Extract the (x, y) coordinate from the center of the cell holding the provided text.  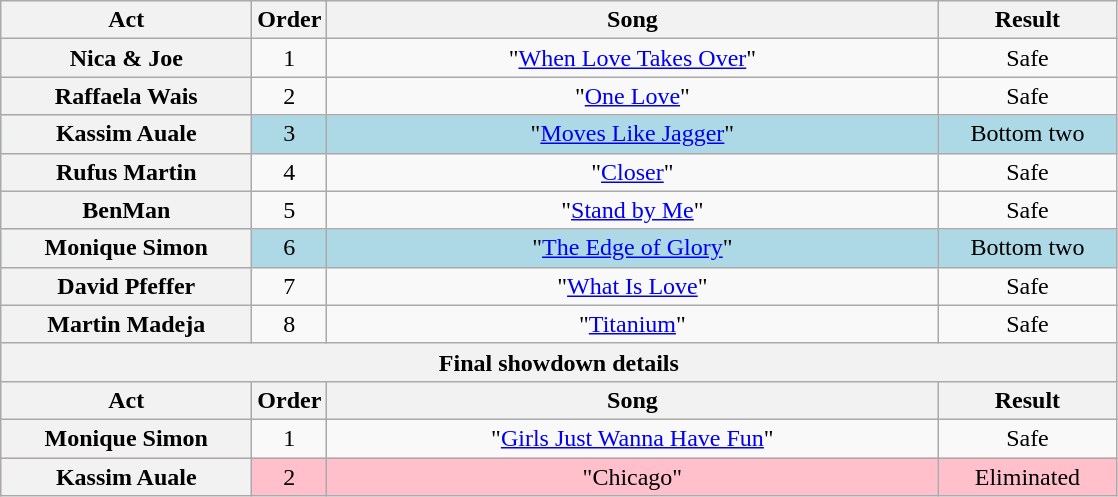
David Pfeffer (126, 286)
"Titanium" (632, 324)
Raffaela Wais (126, 96)
BenMan (126, 210)
Final showdown details (559, 362)
"The Edge of Glory" (632, 248)
7 (290, 286)
"Chicago" (632, 477)
"Closer" (632, 172)
3 (290, 134)
"Girls Just Wanna Have Fun" (632, 438)
5 (290, 210)
Nica & Joe (126, 58)
4 (290, 172)
"What Is Love" (632, 286)
"Stand by Me" (632, 210)
"One Love" (632, 96)
Martin Madeja (126, 324)
6 (290, 248)
Eliminated (1028, 477)
8 (290, 324)
"When Love Takes Over" (632, 58)
Rufus Martin (126, 172)
"Moves Like Jagger" (632, 134)
